Extract the [x, y] coordinate from the center of the cell holding the provided text.  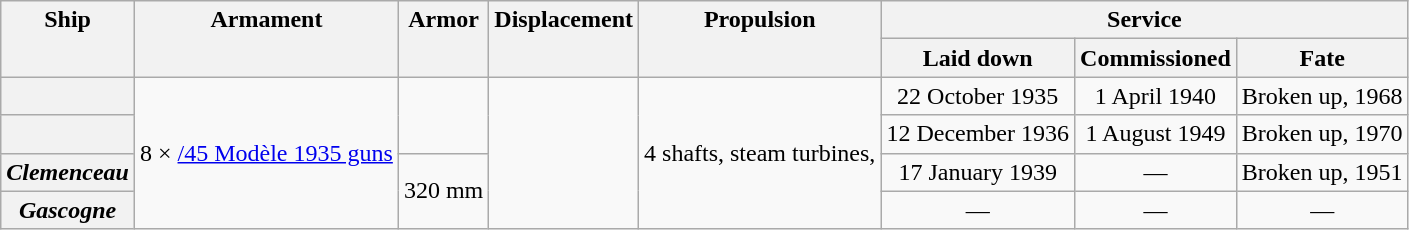
Gascogne [68, 210]
4 shafts, steam turbines, [760, 153]
Broken up, 1970 [1322, 134]
Laid down [978, 58]
Clemenceau [68, 172]
1 April 1940 [1156, 96]
Ship [68, 39]
Broken up, 1968 [1322, 96]
22 October 1935 [978, 96]
Armor [443, 39]
12 December 1936 [978, 134]
Propulsion [760, 39]
17 January 1939 [978, 172]
Broken up, 1951 [1322, 172]
Commissioned [1156, 58]
1 August 1949 [1156, 134]
Service [1144, 20]
320 mm [443, 191]
8 × /45 Modèle 1935 guns [266, 153]
Displacement [564, 39]
Fate [1322, 58]
Armament [266, 39]
